From the cell containing the given text, extract its center point as (X, Y) coordinate. 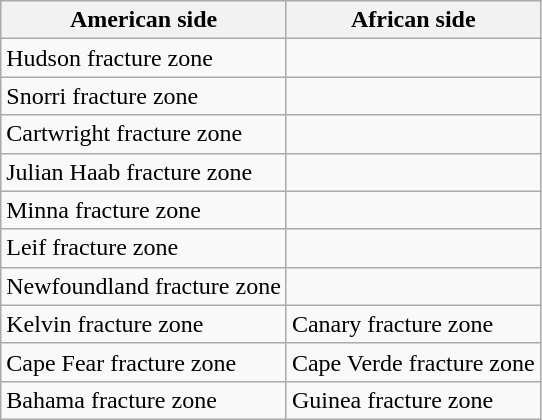
Hudson fracture zone (144, 58)
Cape Fear fracture zone (144, 362)
Kelvin fracture zone (144, 324)
Snorri fracture zone (144, 96)
Bahama fracture zone (144, 400)
Leif fracture zone (144, 248)
American side (144, 20)
Minna fracture zone (144, 210)
Julian Haab fracture zone (144, 172)
African side (413, 20)
Canary fracture zone (413, 324)
Cape Verde fracture zone (413, 362)
Guinea fracture zone (413, 400)
Newfoundland fracture zone (144, 286)
Cartwright fracture zone (144, 134)
